Provide the [x, y] coordinate of the cell's center where the given text is located.  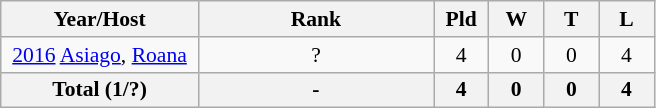
Pld [462, 19]
T [572, 19]
Rank [316, 19]
? [316, 55]
2016 Asiago, Roana [100, 55]
Year/Host [100, 19]
- [316, 90]
W [516, 19]
L [626, 19]
Total (1/?) [100, 90]
